Locate the cell with the specified text and output its (x, y) center coordinate. 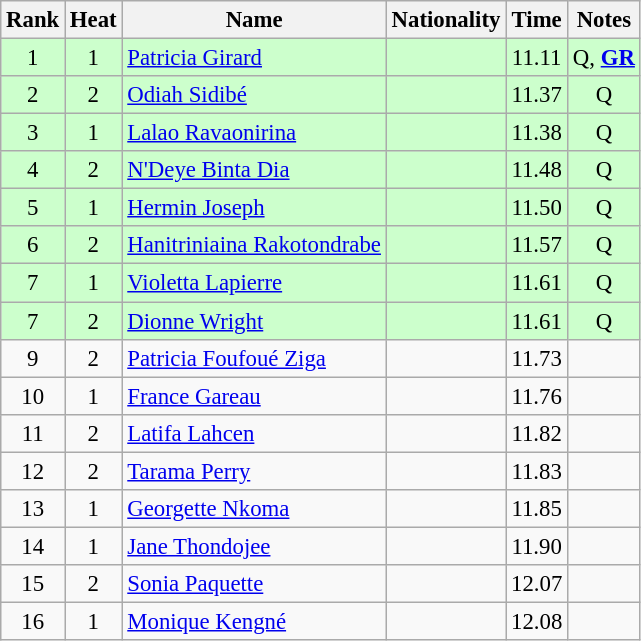
16 (33, 621)
N'Deye Binta Dia (254, 170)
11.57 (537, 245)
11.38 (537, 133)
Odiah Sidibé (254, 95)
Violetta Lapierre (254, 283)
Monique Kengné (254, 621)
Lalao Ravaonirina (254, 133)
11.37 (537, 95)
Georgette Nkoma (254, 509)
15 (33, 584)
11.11 (537, 58)
12.07 (537, 584)
13 (33, 509)
11.83 (537, 471)
6 (33, 245)
Tarama Perry (254, 471)
5 (33, 208)
Time (537, 20)
Rank (33, 20)
France Gareau (254, 396)
3 (33, 133)
12.08 (537, 621)
4 (33, 170)
Sonia Paquette (254, 584)
10 (33, 396)
11.48 (537, 170)
Patricia Foufoué Ziga (254, 358)
Hanitriniaina Rakotondrabe (254, 245)
11.85 (537, 509)
Dionne Wright (254, 321)
14 (33, 546)
11.82 (537, 433)
11.73 (537, 358)
11.90 (537, 546)
11.50 (537, 208)
Patricia Girard (254, 58)
Name (254, 20)
Nationality (446, 20)
11.76 (537, 396)
Q, GR (604, 58)
Heat (94, 20)
Latifa Lahcen (254, 433)
Notes (604, 20)
Jane Thondojee (254, 546)
12 (33, 471)
9 (33, 358)
Hermin Joseph (254, 208)
11 (33, 433)
